Return (X, Y) of the center of cell containing provided text 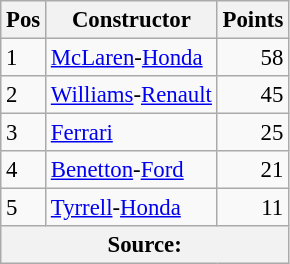
Tyrrell-Honda (132, 208)
4 (24, 170)
5 (24, 208)
Points (252, 20)
11 (252, 208)
Source: (145, 245)
45 (252, 95)
3 (24, 133)
21 (252, 170)
Constructor (132, 20)
Pos (24, 20)
2 (24, 95)
Benetton-Ford (132, 170)
1 (24, 58)
Ferrari (132, 133)
58 (252, 58)
Williams-Renault (132, 95)
25 (252, 133)
McLaren-Honda (132, 58)
